Pinpoint the cell where the given text exists, returning its (X, Y) midpoint coordinate. 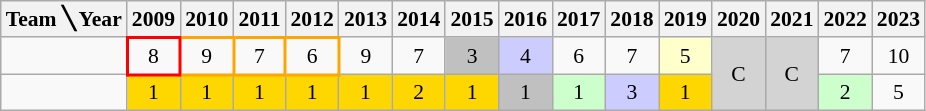
4 (526, 56)
2020 (738, 19)
2015 (472, 19)
10 (898, 56)
2019 (686, 19)
2023 (898, 19)
2014 (418, 19)
2010 (206, 19)
2018 (632, 19)
2021 (792, 19)
2009 (154, 19)
2022 (844, 19)
2011 (259, 19)
2017 (578, 19)
Team ╲ Year (64, 19)
2013 (366, 19)
2012 (312, 19)
2016 (526, 19)
8 (154, 56)
